Find where the given text appears and provide that cell's center as [x, y] coordinate. 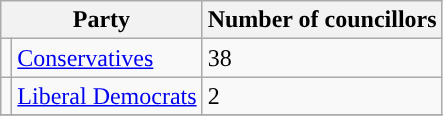
Party [102, 20]
Number of councillors [322, 20]
38 [322, 58]
Conservatives [107, 58]
Liberal Democrats [107, 96]
2 [322, 96]
